Scan for the cell matching the given text and deliver its [X, Y] coordinate at center. 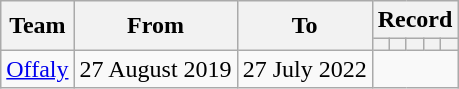
Offaly [38, 69]
27 July 2022 [304, 69]
Team [38, 26]
Record [415, 20]
From [156, 26]
To [304, 26]
27 August 2019 [156, 69]
